Return [X, Y] of the center of cell containing provided text 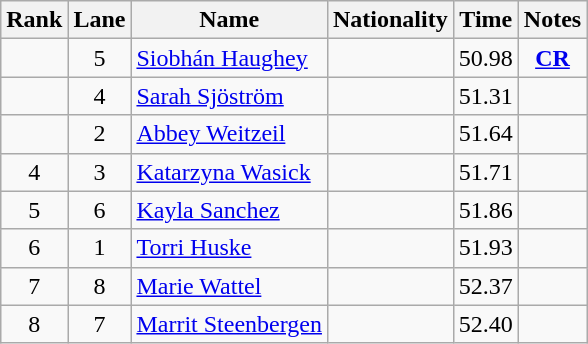
Abbey Weitzeil [230, 134]
Nationality [390, 20]
Marrit Steenbergen [230, 324]
2 [100, 134]
Time [486, 20]
52.40 [486, 324]
50.98 [486, 58]
Rank [34, 20]
Marie Wattel [230, 286]
51.93 [486, 248]
Torri Huske [230, 248]
Name [230, 20]
51.71 [486, 172]
51.64 [486, 134]
Lane [100, 20]
Sarah Sjöström [230, 96]
52.37 [486, 286]
Kayla Sanchez [230, 210]
51.31 [486, 96]
CR [552, 58]
Katarzyna Wasick [230, 172]
51.86 [486, 210]
Notes [552, 20]
Siobhán Haughey [230, 58]
1 [100, 248]
3 [100, 172]
